Capture the cell that displays the provided text and extract its [X, Y] central coordinate. 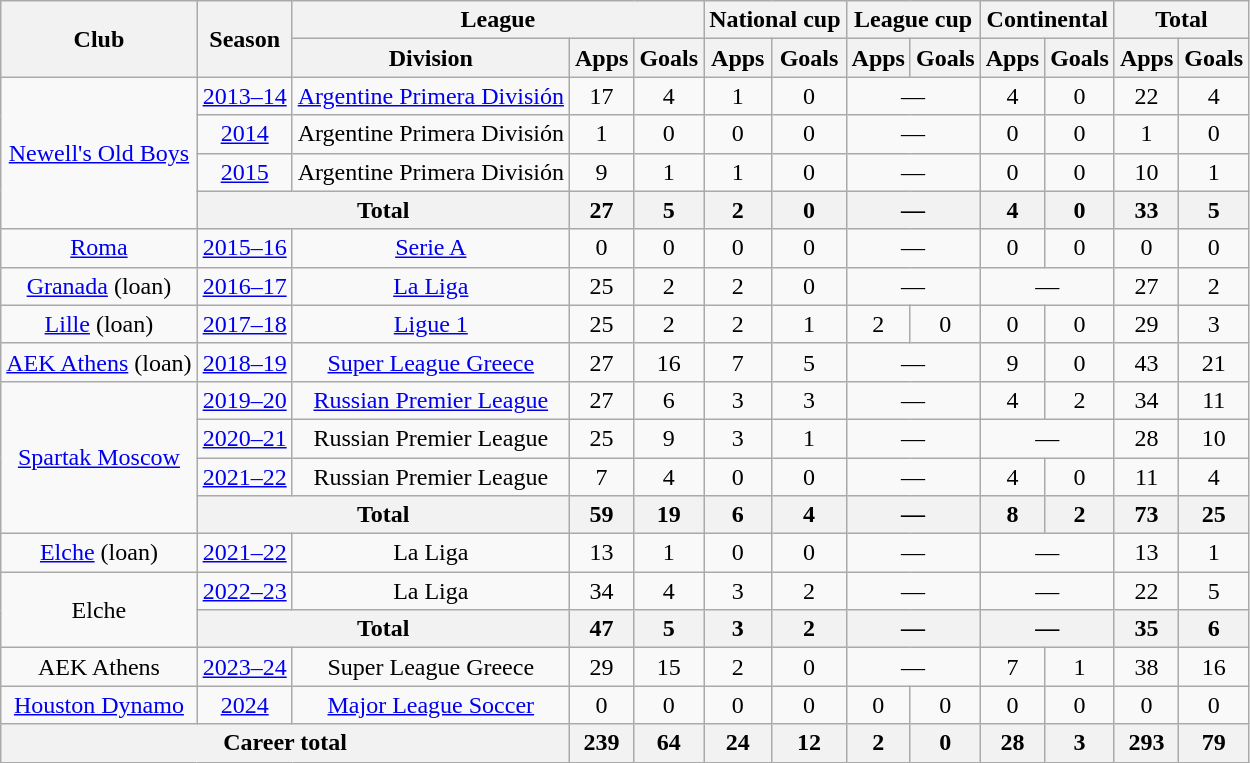
2015–16 [244, 248]
2020–21 [244, 438]
Granada (loan) [99, 286]
2024 [244, 705]
47 [601, 629]
24 [738, 743]
59 [601, 515]
Ligue 1 [430, 324]
Spartak Moscow [99, 457]
Division [430, 58]
National cup [775, 20]
Continental [1047, 20]
2016–17 [244, 286]
2023–24 [244, 667]
239 [601, 743]
35 [1146, 629]
Roma [99, 248]
AEK Athens (loan) [99, 362]
38 [1146, 667]
2015 [244, 172]
79 [1214, 743]
15 [669, 667]
Career total [286, 743]
Club [99, 39]
Serie A [430, 248]
2017–18 [244, 324]
43 [1146, 362]
Elche (loan) [99, 553]
AEK Athens [99, 667]
2014 [244, 134]
19 [669, 515]
2018–19 [244, 362]
Season [244, 39]
League cup [913, 20]
2019–20 [244, 400]
2013–14 [244, 96]
Major League Soccer [430, 705]
Lille (loan) [99, 324]
8 [1012, 515]
Elche [99, 610]
73 [1146, 515]
17 [601, 96]
League [498, 20]
33 [1146, 210]
293 [1146, 743]
Newell's Old Boys [99, 153]
64 [669, 743]
21 [1214, 362]
2022–23 [244, 591]
12 [809, 743]
Houston Dynamo [99, 705]
